Locate the cell with the specified text and output its [x, y] center coordinate. 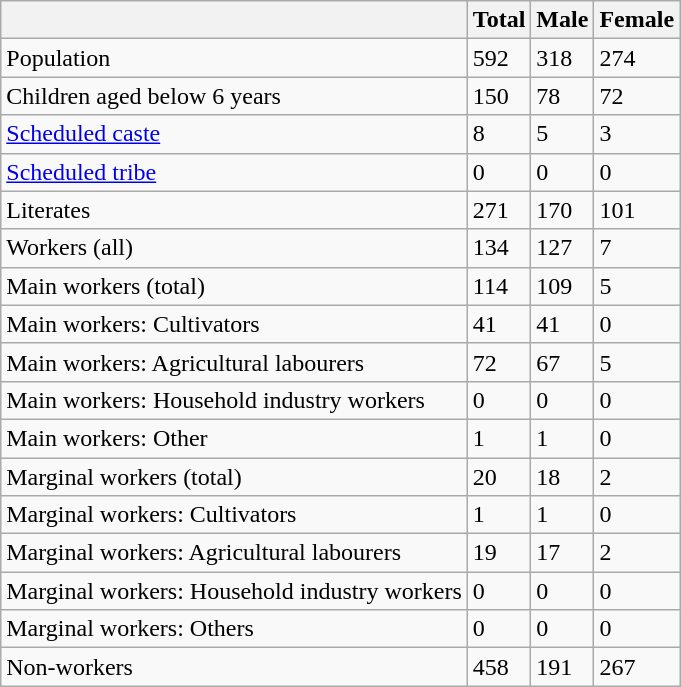
Main workers: Cultivators [234, 324]
101 [637, 210]
Male [562, 20]
Main workers: Other [234, 438]
Marginal workers: Others [234, 629]
Population [234, 58]
271 [499, 210]
592 [499, 58]
191 [562, 667]
Literates [234, 210]
Marginal workers: Agricultural labourers [234, 553]
7 [637, 248]
Female [637, 20]
127 [562, 248]
17 [562, 553]
Main workers (total) [234, 286]
20 [499, 477]
8 [499, 134]
134 [499, 248]
3 [637, 134]
150 [499, 96]
Marginal workers: Cultivators [234, 515]
109 [562, 286]
Total [499, 20]
Main workers: Agricultural labourers [234, 362]
318 [562, 58]
67 [562, 362]
Marginal workers (total) [234, 477]
Children aged below 6 years [234, 96]
267 [637, 667]
114 [499, 286]
Non-workers [234, 667]
18 [562, 477]
Marginal workers: Household industry workers [234, 591]
Workers (all) [234, 248]
170 [562, 210]
274 [637, 58]
458 [499, 667]
Scheduled tribe [234, 172]
19 [499, 553]
Main workers: Household industry workers [234, 400]
78 [562, 96]
Scheduled caste [234, 134]
